Pinpoint the cell where the given text exists, returning its [x, y] midpoint coordinate. 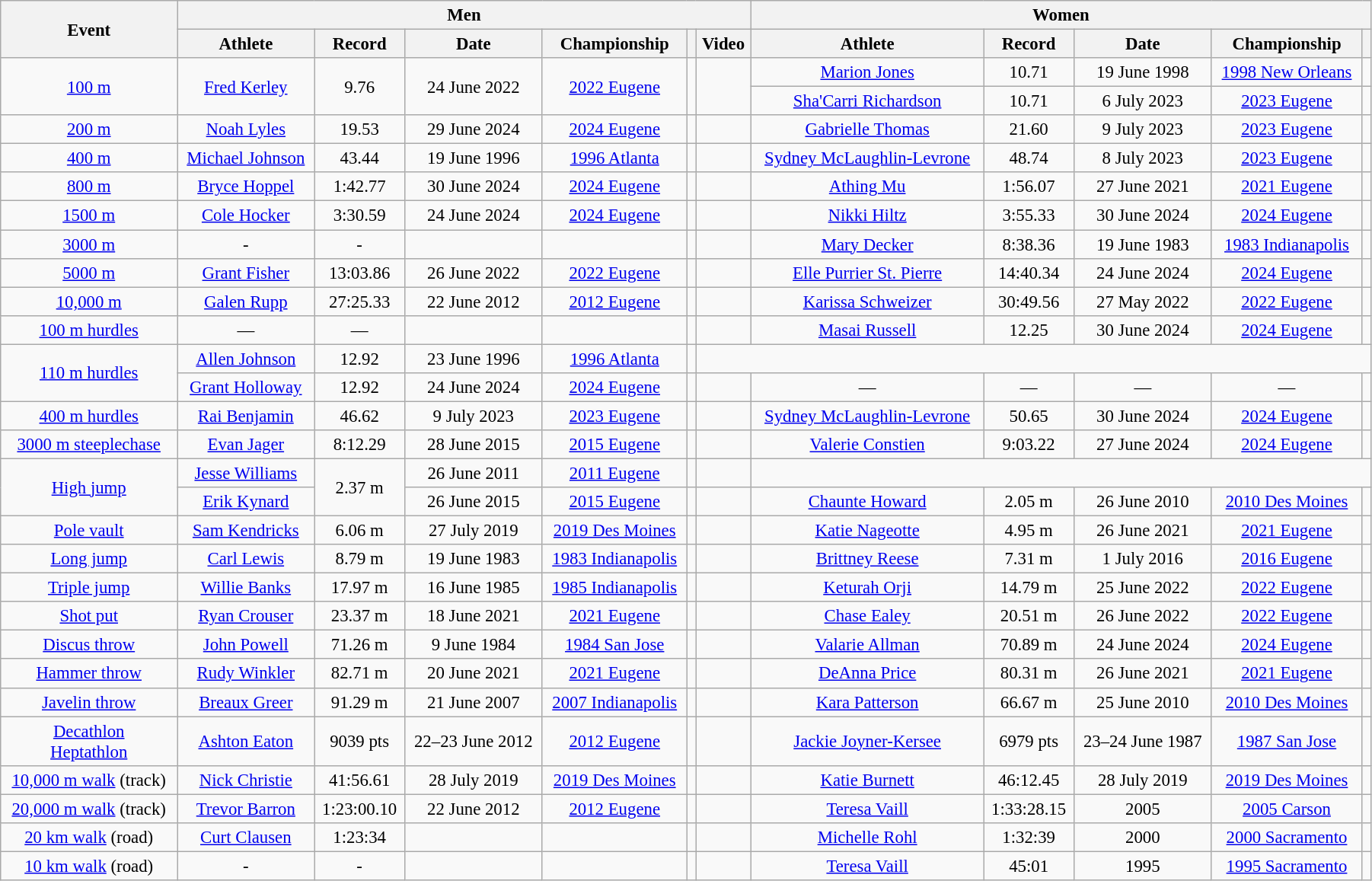
Athing Mu [867, 187]
Elle Purrier St. Pierre [867, 273]
2007 Indianapolis [614, 702]
Event [89, 29]
Grant Holloway [246, 388]
45:01 [1029, 866]
1:56.07 [1029, 187]
DecathlonHeptathlon [89, 742]
50.65 [1029, 416]
Gabrielle Thomas [867, 129]
1 July 2016 [1142, 559]
Michael Johnson [246, 158]
1995 Sacramento [1287, 866]
Chase Ealey [867, 616]
25 June 2022 [1142, 588]
Marion Jones [867, 72]
Jackie Joyner-Kersee [867, 742]
DeAnna Price [867, 674]
2016 Eugene [1287, 559]
23–24 June 1987 [1142, 742]
2011 Eugene [614, 473]
Karissa Schweizer [867, 302]
1:23:34 [359, 838]
18 June 2021 [474, 616]
Ryan Crouser [246, 616]
1500 m [89, 215]
Fred Kerley [246, 87]
1:42.77 [359, 187]
23 June 1996 [474, 359]
16 June 1985 [474, 588]
1987 San Jose [1287, 742]
110 m hurdles [89, 373]
66.67 m [1029, 702]
8.79 m [359, 559]
2005 [1142, 809]
46.62 [359, 416]
Long jump [89, 559]
1:33:28.15 [1029, 809]
Hammer throw [89, 674]
10 km walk (road) [89, 866]
3:55.33 [1029, 215]
19 June 1996 [474, 158]
8:38.36 [1029, 244]
3000 m steeplechase [89, 445]
10,000 m [89, 302]
Men [464, 15]
Breaux Greer [246, 702]
1:23:00.10 [359, 809]
20.51 m [1029, 616]
1985 Indianapolis [614, 588]
Mary Decker [867, 244]
Curt Clausen [246, 838]
24 June 2022 [474, 87]
Brittney Reese [867, 559]
5000 m [89, 273]
Jesse Williams [246, 473]
Noah Lyles [246, 129]
Video [723, 44]
9.76 [359, 87]
Michelle Rohl [867, 838]
Bryce Hoppel [246, 187]
14:40.34 [1029, 273]
Masai Russell [867, 330]
Sam Kendricks [246, 531]
20,000 m walk (track) [89, 809]
29 June 2024 [474, 129]
23.37 m [359, 616]
Rai Benjamin [246, 416]
2000 Sacramento [1287, 838]
28 June 2015 [474, 445]
High jump [89, 487]
2000 [1142, 838]
19.53 [359, 129]
Ashton Eaton [246, 742]
800 m [89, 187]
Discus throw [89, 645]
70.89 m [1029, 645]
4.95 m [1029, 531]
Keturah Orji [867, 588]
10,000 m walk (track) [89, 780]
13:03.86 [359, 273]
6.06 m [359, 531]
Nick Christie [246, 780]
27 May 2022 [1142, 302]
1998 New Orleans [1287, 72]
9039 pts [359, 742]
Grant Fisher [246, 273]
27 July 2019 [474, 531]
9 June 1984 [474, 645]
Allen Johnson [246, 359]
2005 Carson [1287, 809]
1984 San Jose [614, 645]
48.74 [1029, 158]
6 July 2023 [1142, 101]
26 June 2010 [1142, 502]
14.79 m [1029, 588]
8 July 2023 [1142, 158]
27:25.33 [359, 302]
7.31 m [1029, 559]
Valerie Constien [867, 445]
Triple jump [89, 588]
Nikki Hiltz [867, 215]
Carl Lewis [246, 559]
26 June 2015 [474, 502]
82.71 m [359, 674]
21 June 2007 [474, 702]
27 June 2024 [1142, 445]
Katie Burnett [867, 780]
43.44 [359, 158]
27 June 2021 [1142, 187]
25 June 2010 [1142, 702]
12.25 [1029, 330]
2.37 m [359, 487]
19 June 1998 [1142, 72]
9:03.22 [1029, 445]
Willie Banks [246, 588]
6979 pts [1029, 742]
20 km walk (road) [89, 838]
100 m hurdles [89, 330]
8:12.29 [359, 445]
20 June 2021 [474, 674]
400 m hurdles [89, 416]
1:32:39 [1029, 838]
1995 [1142, 866]
17.97 m [359, 588]
Pole vault [89, 531]
Women [1061, 15]
26 June 2011 [474, 473]
2.05 m [1029, 502]
100 m [89, 87]
Valarie Allman [867, 645]
3:30.59 [359, 215]
Evan Jager [246, 445]
Katie Nageotte [867, 531]
Cole Hocker [246, 215]
71.26 m [359, 645]
Shot put [89, 616]
Chaunte Howard [867, 502]
3000 m [89, 244]
Kara Patterson [867, 702]
Rudy Winkler [246, 674]
Galen Rupp [246, 302]
21.60 [1029, 129]
Trevor Barron [246, 809]
22–23 June 2012 [474, 742]
80.31 m [1029, 674]
John Powell [246, 645]
91.29 m [359, 702]
Erik Kynard [246, 502]
200 m [89, 129]
30:49.56 [1029, 302]
41:56.61 [359, 780]
Javelin throw [89, 702]
Sha'Carri Richardson [867, 101]
46:12.45 [1029, 780]
400 m [89, 158]
